Search for the cell housing the specified text and yield its (X, Y) center coordinate. 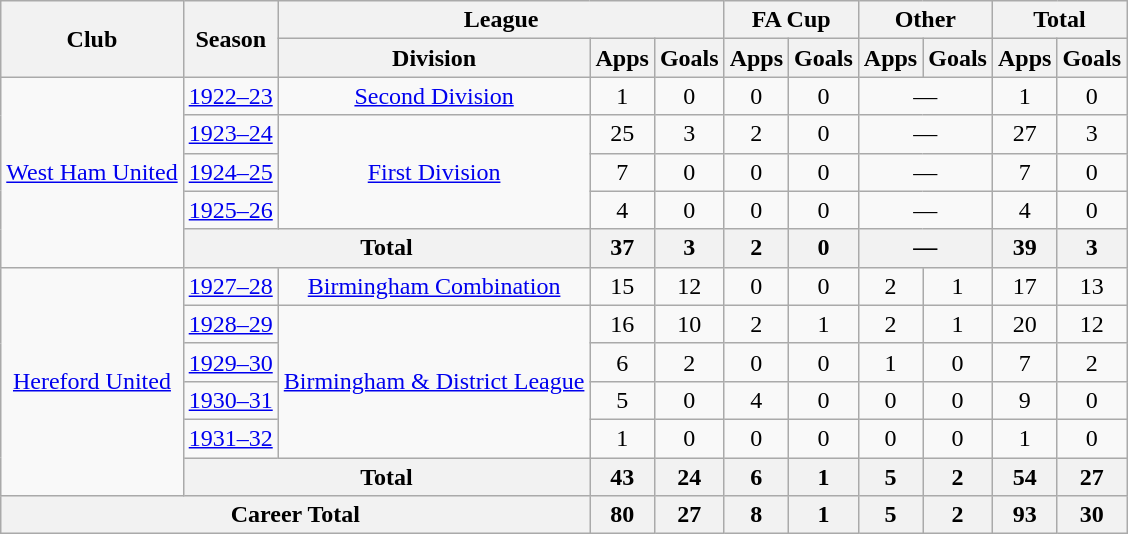
1924–25 (230, 172)
1929–30 (230, 362)
80 (622, 515)
20 (1024, 324)
Birmingham & District League (434, 381)
1931–32 (230, 438)
Season (230, 39)
First Division (434, 172)
1930–31 (230, 400)
16 (622, 324)
10 (689, 324)
43 (622, 477)
15 (622, 286)
17 (1024, 286)
8 (756, 515)
Birmingham Combination (434, 286)
54 (1024, 477)
9 (1024, 400)
1927–28 (230, 286)
FA Cup (791, 20)
30 (1092, 515)
39 (1024, 248)
24 (689, 477)
25 (622, 134)
Club (92, 39)
1922–23 (230, 96)
1923–24 (230, 134)
Other (925, 20)
37 (622, 248)
13 (1092, 286)
1928–29 (230, 324)
1925–26 (230, 210)
West Ham United (92, 172)
Career Total (296, 515)
93 (1024, 515)
Second Division (434, 96)
League (501, 20)
Hereford United (92, 381)
Division (434, 58)
